For the text-containing cell, return its midpoint in [X, Y] coordinate format. 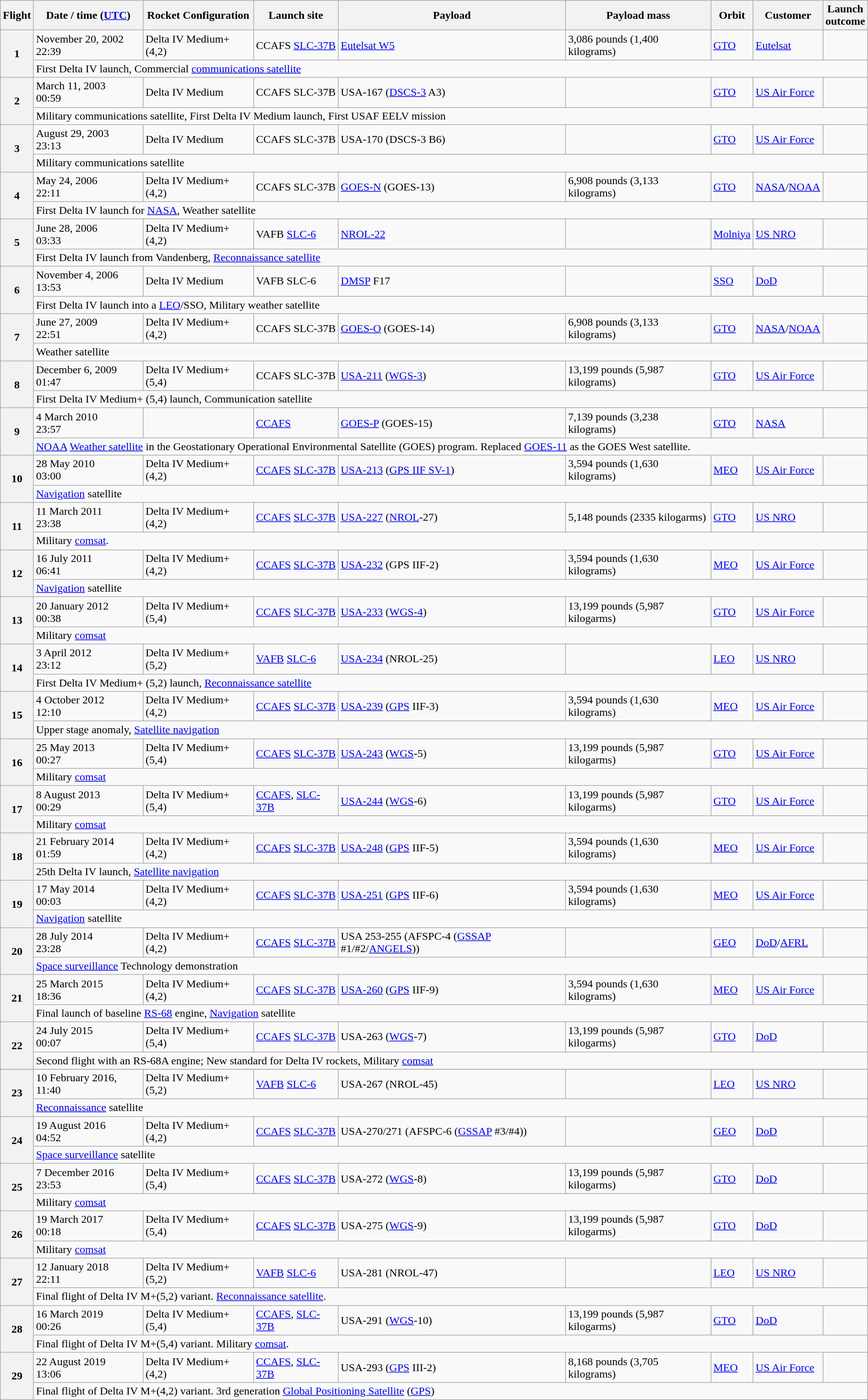
23 [17, 1093]
7,139 pounds (3,238 kilograms) [638, 423]
May 24, 200622:11 [88, 187]
27 [17, 1281]
13,199 pounds (5,987 kilograms) [638, 376]
19 March 201700:18 [88, 1226]
Eutelsat [788, 45]
June 27, 200922:51 [88, 329]
Final flight of Delta IV M+(4,2) variant. 3rd generation Global Positioning Satellite (GPS) [450, 1391]
8 [17, 385]
28 July 201423:28 [88, 942]
Flight [17, 16]
USA-291 (WGS-10) [452, 1320]
USA-211 (WGS-3) [452, 376]
4 March 201023:57 [88, 423]
1 [17, 54]
5 [17, 243]
Military communications satellite, First Delta IV Medium launch, First USAF EELV mission [450, 116]
DoD/AFRL [788, 942]
Weather satellite [450, 352]
Launch site [296, 16]
22 August 201913:06 [88, 1367]
March 11, 200300:59 [88, 93]
5,148 pounds (2335 kilogarms) [638, 518]
USA-263 (WGS-7) [452, 1037]
20 January 201200:38 [88, 612]
15 [17, 715]
Payload [452, 16]
Final launch of baseline RS-68 engine, Navigation satellite [450, 1013]
11 [17, 526]
8 August 201300:29 [88, 801]
7 December 201623:53 [88, 1179]
9 [17, 431]
USA-270/271 (AFSPC-6 (GSSAP #3/#4)) [452, 1131]
4 [17, 195]
June 28, 200603:33 [88, 234]
SSO [732, 281]
17 May 201400:03 [88, 895]
Military comsat. [450, 541]
Military communications satellite [450, 163]
17 [17, 810]
13 [17, 620]
3 [17, 148]
24 [17, 1140]
25 March 201518:36 [88, 989]
NASA [788, 423]
28 May 201003:00 [88, 470]
USA-251 (GPS IIF-6) [452, 895]
USA-167 (DSCS-3 A3) [452, 93]
11 March 201123:38 [88, 518]
Payload mass [638, 16]
USA-170 (DSCS-3 B6) [452, 139]
GOES-N (GOES-13) [452, 187]
21 [17, 998]
NROL-22 [452, 234]
Eutelsat W5 [452, 45]
USA-248 (GPS IIF-5) [452, 848]
7 [17, 337]
USA-233 (WGS-4) [452, 612]
DMSP F17 [452, 281]
12 January 201822:11 [88, 1273]
19 [17, 904]
Rocket Configuration [198, 16]
25th Delta IV launch, Satellite navigation [450, 872]
6 [17, 289]
29 [17, 1376]
22 [17, 1045]
USA 253-255 (AFSPC-4 (GSSAP #1/#2/ANGELS)) [452, 942]
Reconnaissance satellite [450, 1108]
26 [17, 1235]
First Delta IV launch into a LEO/SSO, Military weather satellite [450, 305]
Launch outcome [845, 16]
3,086 pounds (1,400 kilograms) [638, 45]
16 July 201106:41 [88, 564]
First Delta IV Medium+ (5,2) launch, Reconnaissance satellite [450, 683]
First Delta IV Medium+ (5,4) launch, Communication satellite [450, 399]
Orbit [732, 16]
25 May 201300:27 [88, 754]
USA-272 (WGS-8) [452, 1179]
Upper stage anomaly, Satellite navigation [450, 730]
10 [17, 479]
12 [17, 573]
Molniya [732, 234]
First Delta IV launch, Commercial communications satellite [450, 69]
Second flight with an RS-68A engine; New standard for Delta IV rockets, Military comsat [450, 1060]
USA-281 (NROL-47) [452, 1273]
GOES-O (GOES-14) [452, 329]
First Delta IV launch from Vandenberg, Reconnaissance satellite [450, 257]
3 April 201223:12 [88, 659]
First Delta IV launch for NASA, Weather satellite [450, 210]
16 [17, 762]
USA-260 (GPS IIF-9) [452, 989]
Space surveillance satellite [450, 1155]
USA-244 (WGS-6) [452, 801]
20 [17, 951]
Final flight of Delta IV M+(5,4) variant. Military comsat. [450, 1344]
USA-275 (WGS-9) [452, 1226]
USA-267 (NROL-45) [452, 1084]
14 [17, 668]
Customer [788, 16]
16 March 201900:26 [88, 1320]
USA-243 (WGS-5) [452, 754]
Final flight of Delta IV M+(5,2) variant. Reconnaissance satellite. [450, 1296]
USA-239 (GPS IIF-3) [452, 706]
November 20, 200222:39 [88, 45]
August 29, 200323:13 [88, 139]
28 [17, 1329]
NOAA Weather satellite in the Geostationary Operational Environmental Satellite (GOES) program. Replaced GOES-11 as the GOES West satellite. [450, 447]
USA-227 (NROL-27) [452, 518]
19 August 201604:52 [88, 1131]
USA-234 (NROL-25) [452, 659]
USA-293 (GPS III-2) [452, 1367]
December 6, 200901:47 [88, 376]
CCAFS [296, 423]
24 July 201500:07 [88, 1037]
2 [17, 101]
8,168 pounds (3,705 kilograms) [638, 1367]
November 4, 200613:53 [88, 281]
USA-213 (GPS IIF SV-1) [452, 470]
USA-232 (GPS IIF-2) [452, 564]
25 [17, 1187]
10 February 2016, 11:40 [88, 1084]
21 February 201401:59 [88, 848]
4 October 201212:10 [88, 706]
Space surveillance Technology demonstration [450, 966]
18 [17, 856]
GOES-P (GOES-15) [452, 423]
Date / time (UTC) [88, 16]
